Scan for the cell matching the given text and deliver its [X, Y] coordinate at center. 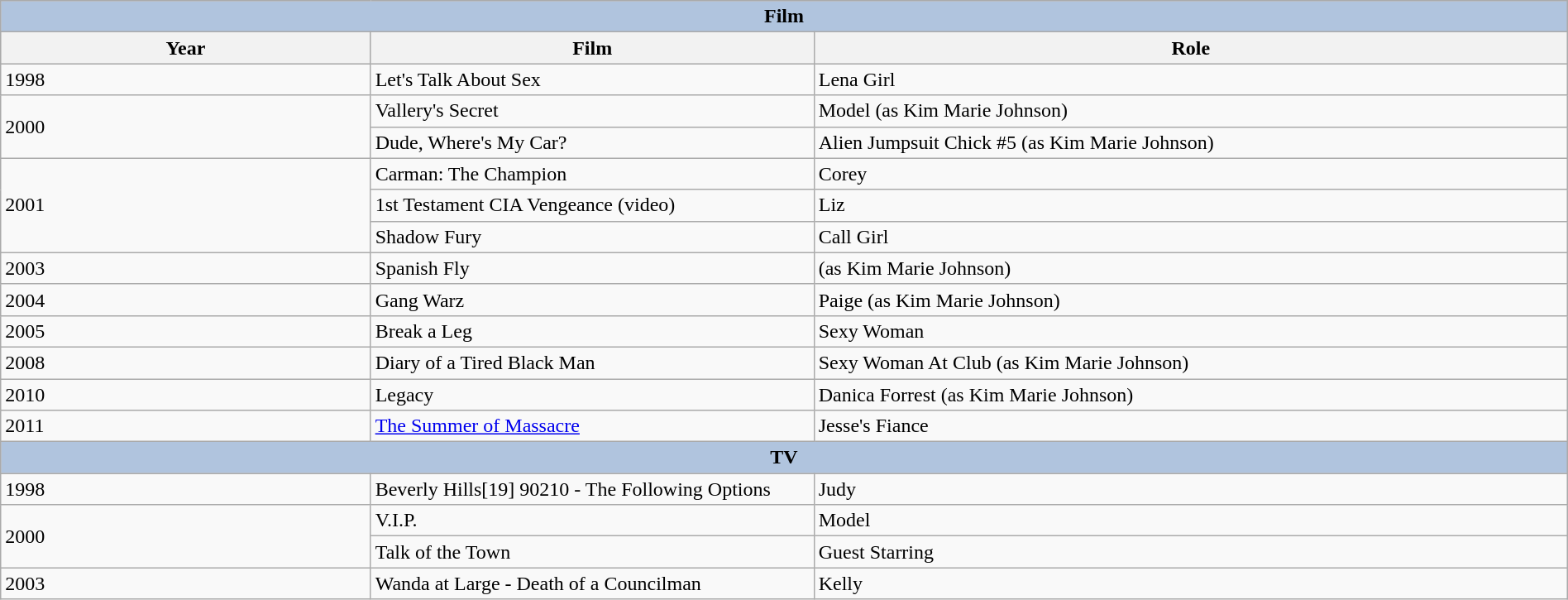
Lena Girl [1191, 79]
The Summer of Massacre [592, 426]
(as Kim Marie Johnson) [1191, 268]
Guest Starring [1191, 552]
Corey [1191, 174]
Shadow Fury [592, 237]
1st Testament CIA Vengeance (video) [592, 205]
Year [185, 48]
Alien Jumpsuit Chick #5 (as Kim Marie Johnson) [1191, 142]
Role [1191, 48]
Vallery's Secret [592, 111]
Paige (as Kim Marie Johnson) [1191, 300]
V.I.P. [592, 521]
TV [784, 458]
2011 [185, 426]
Talk of the Town [592, 552]
Model [1191, 521]
Diary of a Tired Black Man [592, 362]
2010 [185, 395]
Wanda at Large - Death of a Councilman [592, 583]
Carman: The Champion [592, 174]
Model (as Kim Marie Johnson) [1191, 111]
Legacy [592, 395]
Liz [1191, 205]
Sexy Woman At Club (as Kim Marie Johnson) [1191, 362]
2001 [185, 205]
Dude, Where's My Car? [592, 142]
2005 [185, 331]
2008 [185, 362]
Gang Warz [592, 300]
Kelly [1191, 583]
Spanish Fly [592, 268]
Break a Leg [592, 331]
Jesse's Fiance [1191, 426]
Sexy Woman [1191, 331]
Let's Talk About Sex [592, 79]
Judy [1191, 489]
Beverly Hills[19] 90210 - The Following Options [592, 489]
Danica Forrest (as Kim Marie Johnson) [1191, 395]
Call Girl [1191, 237]
2004 [185, 300]
